Scan for the cell matching the given text and deliver its (X, Y) coordinate at center. 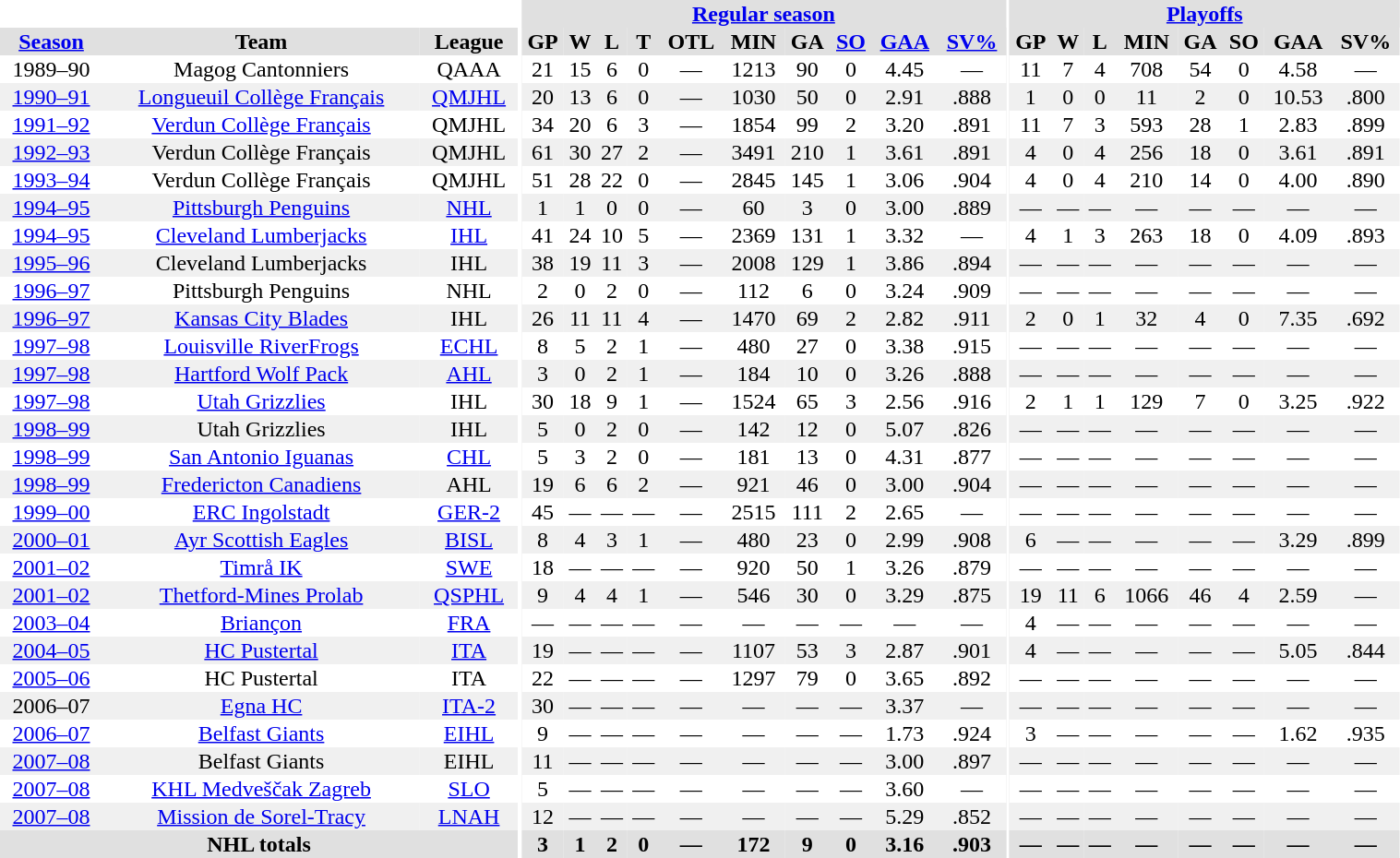
.916 (972, 401)
Team (261, 42)
60 (753, 208)
4.31 (904, 457)
.893 (1366, 235)
3.65 (904, 678)
Thetford-Mines Prolab (261, 595)
15 (580, 69)
14 (1201, 180)
79 (808, 678)
Longueuil Collège Français (261, 97)
54 (1201, 69)
256 (1146, 152)
QAAA (469, 69)
.894 (972, 263)
99 (808, 125)
2004–05 (52, 650)
2369 (753, 235)
SLO (469, 789)
1.62 (1298, 733)
2.65 (904, 512)
2.91 (904, 97)
.692 (1366, 318)
.844 (1366, 650)
5.07 (904, 429)
23 (808, 540)
.935 (1366, 733)
Magog Cantonniers (261, 69)
3.60 (904, 789)
1991–92 (52, 125)
921 (753, 484)
SWE (469, 567)
.877 (972, 457)
ERC Ingolstadt (261, 512)
4.09 (1298, 235)
ITA-2 (469, 706)
1995–96 (52, 263)
3.24 (904, 291)
KHL Medveščak Zagreb (261, 789)
34 (543, 125)
45 (543, 512)
41 (543, 235)
Briançon (261, 623)
3.20 (904, 125)
2008 (753, 263)
38 (543, 263)
OTL (692, 42)
.879 (972, 567)
Season (52, 42)
GER-2 (469, 512)
53 (808, 650)
3.25 (1298, 401)
1297 (753, 678)
708 (1146, 69)
San Antonio Iguanas (261, 457)
.909 (972, 291)
1854 (753, 125)
61 (543, 152)
3.86 (904, 263)
1213 (753, 69)
1992–93 (52, 152)
.908 (972, 540)
Hartford Wolf Pack (261, 374)
.826 (972, 429)
1030 (753, 97)
.889 (972, 208)
3.38 (904, 346)
1990–91 (52, 97)
1.73 (904, 733)
2.82 (904, 318)
.800 (1366, 97)
ECHL (469, 346)
2.99 (904, 540)
593 (1146, 125)
1066 (1146, 595)
1107 (753, 650)
2.59 (1298, 595)
1993–94 (52, 180)
5.29 (904, 816)
69 (808, 318)
.903 (972, 844)
21 (543, 69)
10.53 (1298, 97)
51 (543, 180)
145 (808, 180)
112 (753, 291)
4.58 (1298, 69)
2000–01 (52, 540)
546 (753, 595)
2003–04 (52, 623)
7.35 (1298, 318)
181 (753, 457)
.901 (972, 650)
Egna HC (261, 706)
920 (753, 567)
.875 (972, 595)
Mission de Sorel-Tracy (261, 816)
QSPHL (469, 595)
T (643, 42)
Ayr Scottish Eagles (261, 540)
.897 (972, 761)
LNAH (469, 816)
.890 (1366, 180)
League (469, 42)
263 (1146, 235)
1989–90 (52, 69)
2.83 (1298, 125)
1999–00 (52, 512)
3.16 (904, 844)
2005–06 (52, 678)
65 (808, 401)
2845 (753, 180)
142 (753, 429)
1470 (753, 318)
3.32 (904, 235)
5.05 (1298, 650)
.852 (972, 816)
131 (808, 235)
3.06 (904, 180)
Timrå IK (261, 567)
CHL (469, 457)
.922 (1366, 401)
26 (543, 318)
.915 (972, 346)
BISL (469, 540)
2515 (753, 512)
Regular season (764, 14)
3491 (753, 152)
90 (808, 69)
32 (1146, 318)
4.00 (1298, 180)
24 (580, 235)
2.56 (904, 401)
.911 (972, 318)
172 (753, 844)
4.45 (904, 69)
3.37 (904, 706)
NHL totals (258, 844)
Playoffs (1205, 14)
Fredericton Canadiens (261, 484)
1524 (753, 401)
111 (808, 512)
Louisville RiverFrogs (261, 346)
.924 (972, 733)
.892 (972, 678)
Kansas City Blades (261, 318)
2.87 (904, 650)
184 (753, 374)
FRA (469, 623)
